Determine the (X, Y) coordinate at the center of the cell enclosing the given text.  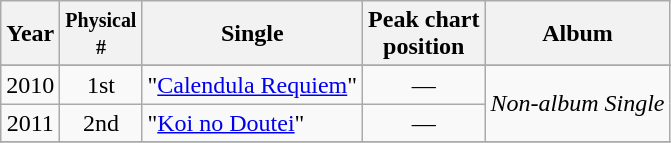
2011 (30, 123)
1st (101, 85)
"Calendula Requiem" (252, 85)
2010 (30, 85)
Single (252, 34)
Peak chartposition (424, 34)
Year (30, 34)
2nd (101, 123)
Physical# (101, 34)
Album (578, 34)
Non-album Single (578, 104)
"Koi no Doutei" (252, 123)
